Detect which cell encompasses the target text, then output its (X, Y) center coordinate. 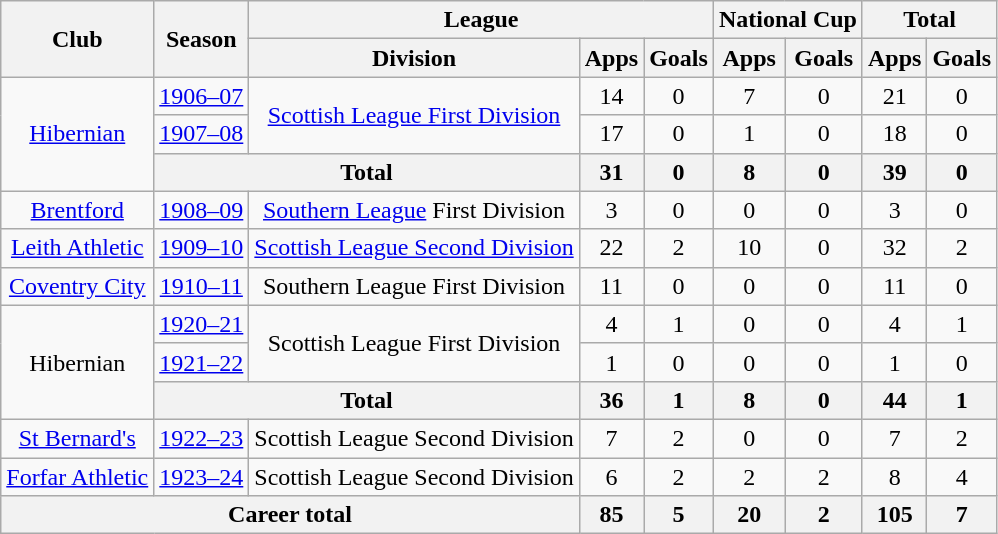
Career total (290, 515)
6 (611, 477)
1909–10 (202, 248)
21 (894, 96)
20 (749, 515)
18 (894, 134)
1921–22 (202, 362)
105 (894, 515)
5 (679, 515)
36 (611, 400)
1922–23 (202, 438)
1908–09 (202, 210)
17 (611, 134)
Brentford (78, 210)
Coventry City (78, 286)
32 (894, 248)
1923–24 (202, 477)
League (482, 20)
1906–07 (202, 96)
1910–11 (202, 286)
1920–21 (202, 324)
Leith Athletic (78, 248)
National Cup (788, 20)
Club (78, 39)
22 (611, 248)
14 (611, 96)
85 (611, 515)
Season (202, 39)
Forfar Athletic (78, 477)
St Bernard's (78, 438)
1907–08 (202, 134)
39 (894, 172)
10 (749, 248)
44 (894, 400)
31 (611, 172)
Division (414, 58)
